Find where the given text appears and provide that cell's center as (X, Y) coordinate. 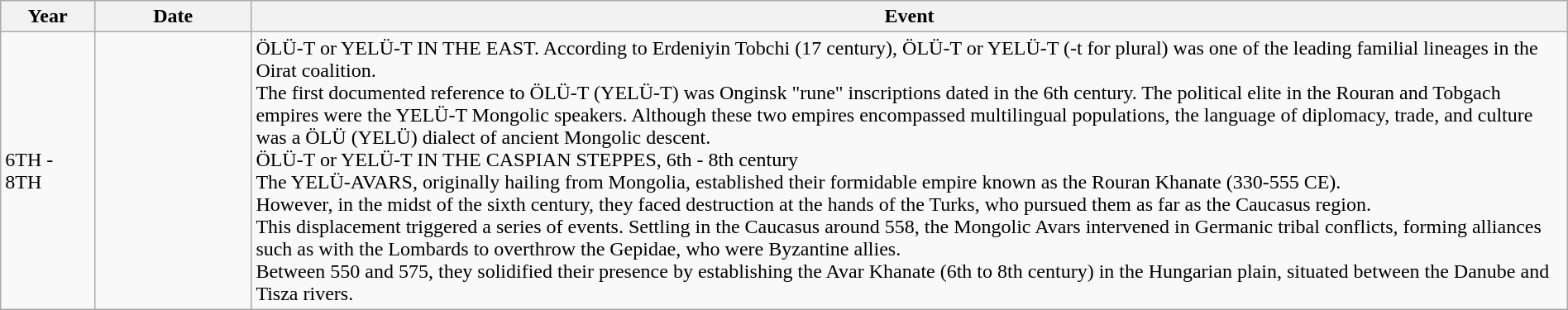
Year (48, 17)
Event (910, 17)
Date (172, 17)
6TH - 8TH (48, 170)
